Capture the cell that displays the provided text and extract its (x, y) central coordinate. 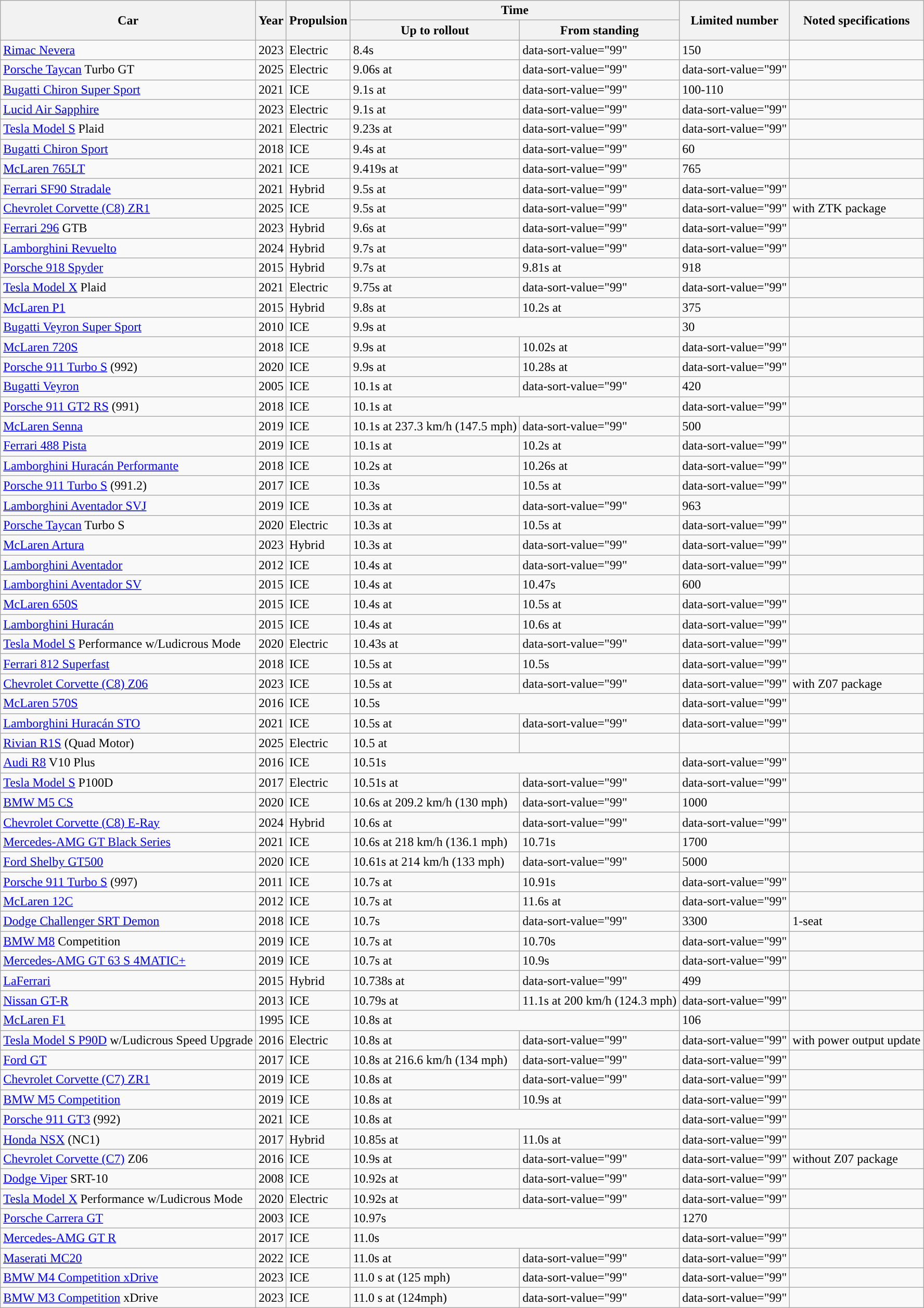
Propulsion (318, 20)
Tesla Model S P100D (128, 783)
without Z07 package (856, 1159)
with Z07 package (856, 684)
Tesla Model X Plaid (128, 288)
Ferrari 812 Superfast (128, 664)
10.97s (515, 1219)
McLaren 765LT (128, 169)
10.47s (599, 585)
10.6s at 209.2 km/h (130 mph) (435, 802)
Lucid Air Sapphire (128, 109)
10.3s (435, 485)
9.8s at (435, 307)
BMW M5 Competition (128, 1099)
2011 (271, 882)
McLaren 570S (128, 703)
11.0 s at (124mph) (435, 1298)
with ZTK package (856, 208)
Tesla Model S Plaid (128, 129)
From standing (599, 30)
106 (735, 1020)
Lamborghini Aventador (128, 565)
9.4s at (435, 149)
Chevrolet Corvette (C8) ZR1 (128, 208)
Chevrolet Corvette (C8) E-Ray (128, 822)
with power output update (856, 1040)
LaFerrari (128, 981)
Maserati MC20 (128, 1258)
10.51s at (435, 783)
Mercedes-AMG GT R (128, 1238)
1270 (735, 1219)
420 (735, 387)
Lamborghini Aventador SVJ (128, 505)
9.06s at (435, 70)
10.1s at 237.3 km/h (147.5 mph) (435, 426)
Time (515, 10)
963 (735, 505)
Tesla Model S Performance w/Ludicrous Mode (128, 644)
10.43s at (435, 644)
Lamborghini Revuelto (128, 248)
10.61s at 214 km/h (133 mph) (435, 862)
10.70s (599, 941)
Porsche 918 Spyder (128, 268)
Tesla Model X Performance w/Ludicrous Mode (128, 1198)
10.6s at 218 km/h (136.1 mph) (435, 842)
2022 (271, 1258)
Dodge Challenger SRT Demon (128, 921)
Porsche 911 GT2 RS (991) (128, 406)
Year (271, 20)
100-110 (735, 89)
499 (735, 981)
2003 (271, 1219)
10.26s at (599, 466)
Porsche 911 Turbo S (992) (128, 367)
Chevrolet Corvette (C7) Z06 (128, 1159)
9.6s at (435, 228)
McLaren F1 (128, 1020)
Mercedes-AMG GT Black Series (128, 842)
9.75s at (435, 288)
11.0s (515, 1238)
Noted specifications (856, 20)
10.85s at (435, 1139)
Bugatti Chiron Super Sport (128, 89)
BMW M3 Competition xDrive (128, 1298)
Ford GT (128, 1060)
Up to rollout (435, 30)
2008 (271, 1178)
Rivian R1S (Quad Motor) (128, 743)
2010 (271, 327)
Porsche 911 Turbo S (997) (128, 882)
Ferrari SF90 Stradale (128, 188)
60 (735, 149)
500 (735, 426)
10.738s at (435, 981)
Lamborghini Huracán (128, 624)
9.23s at (435, 129)
10.79s at (435, 1001)
Porsche Taycan Turbo GT (128, 70)
Bugatti Veyron Super Sport (128, 327)
McLaren Senna (128, 426)
McLaren 650S (128, 605)
BMW M8 Competition (128, 941)
McLaren P1 (128, 307)
Limited number (735, 20)
765 (735, 169)
Ferrari 296 GTB (128, 228)
Ford Shelby GT500 (128, 862)
918 (735, 268)
2013 (271, 1001)
Lamborghini Huracán Performante (128, 466)
10.91s (599, 882)
Porsche Taycan Turbo S (128, 525)
2005 (271, 387)
11.1s at 200 km/h (124.3 mph) (599, 1001)
McLaren 12C (128, 902)
10.8s at 216.6 km/h (134 mph) (435, 1060)
10.02s at (599, 347)
Ferrari 488 Pista (128, 446)
10.7s (435, 921)
Dodge Viper SRT-10 (128, 1178)
Nissan GT-R (128, 1001)
10.51s (515, 763)
BMW M4 Competition xDrive (128, 1278)
Bugatti Veyron (128, 387)
Tesla Model S P90D w/Ludicrous Speed Upgrade (128, 1040)
Porsche 911 Turbo S (991.2) (128, 485)
150 (735, 50)
10.28s at (599, 367)
Honda NSX (NC1) (128, 1139)
8.4s (435, 50)
Chevrolet Corvette (C8) Z06 (128, 684)
600 (735, 585)
11.6s at (599, 902)
9.81s at (599, 268)
3300 (735, 921)
30 (735, 327)
1700 (735, 842)
Lamborghini Aventador SV (128, 585)
5000 (735, 862)
Bugatti Chiron Sport (128, 149)
McLaren 720S (128, 347)
1-seat (856, 921)
Rimac Nevera (128, 50)
Car (128, 20)
Audi R8 V10 Plus (128, 763)
10.9s (599, 961)
375 (735, 307)
BMW M5 CS (128, 802)
1995 (271, 1020)
9.419s at (435, 169)
McLaren Artura (128, 545)
Lamborghini Huracán STO (128, 723)
10.71s (599, 842)
11.0 s at (125 mph) (435, 1278)
Porsche Carrera GT (128, 1219)
Mercedes-AMG GT 63 S 4MATIC+ (128, 961)
Porsche 911 GT3 (992) (128, 1119)
1000 (735, 802)
10.5 at (435, 743)
Chevrolet Corvette (C7) ZR1 (128, 1080)
